Capture the cell that displays the provided text and extract its [X, Y] central coordinate. 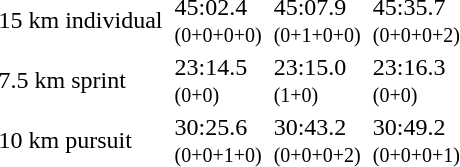
23:14.5(0+0) [218, 80]
23:15.0(1+0) [317, 80]
